Return (X, Y) of the center of cell containing provided text 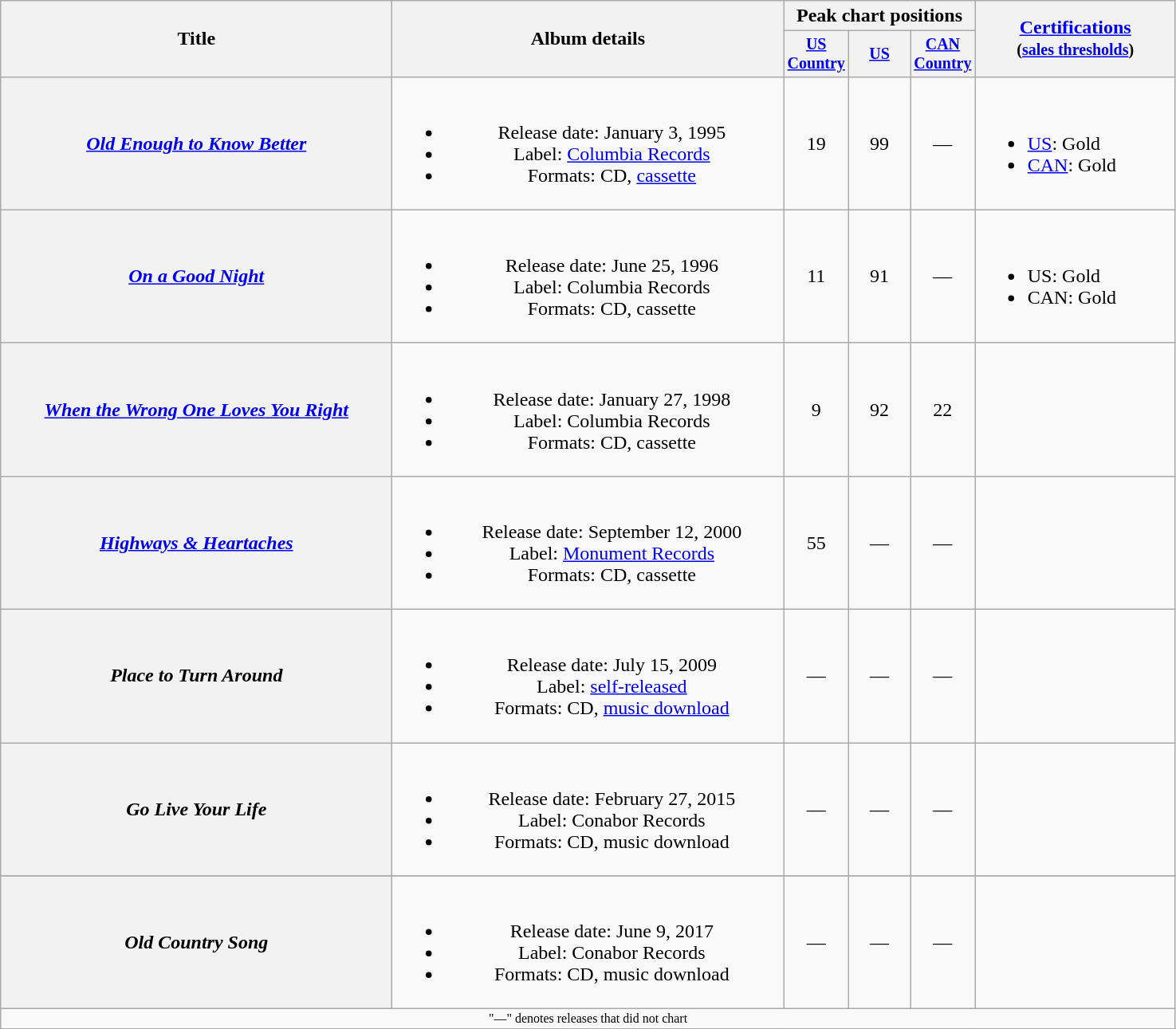
Release date: January 27, 1998Label: Columbia RecordsFormats: CD, cassette (588, 410)
19 (816, 143)
Release date: January 3, 1995Label: Columbia RecordsFormats: CD, cassette (588, 143)
"—" denotes releases that did not chart (588, 1019)
Album details (588, 39)
US Country (816, 54)
Old Enough to Know Better (196, 143)
Peak chart positions (879, 16)
Place to Turn Around (196, 676)
Release date: February 27, 2015Label: Conabor RecordsFormats: CD, music download (588, 810)
CAN Country (943, 54)
When the Wrong One Loves You Right (196, 410)
US (880, 54)
Go Live Your Life (196, 810)
9 (816, 410)
Title (196, 39)
Release date: July 15, 2009Label: self-releasedFormats: CD, music download (588, 676)
91 (880, 276)
55 (816, 542)
11 (816, 276)
Certifications(sales thresholds) (1075, 39)
Release date: June 25, 1996Label: Columbia RecordsFormats: CD, cassette (588, 276)
Release date: June 9, 2017Label: Conabor RecordsFormats: CD, music download (588, 942)
Old Country Song (196, 942)
Release date: September 12, 2000Label: Monument RecordsFormats: CD, cassette (588, 542)
99 (880, 143)
On a Good Night (196, 276)
Highways & Heartaches (196, 542)
22 (943, 410)
92 (880, 410)
